Identify which cell holds the provided text, then report its [x, y] central coordinate. 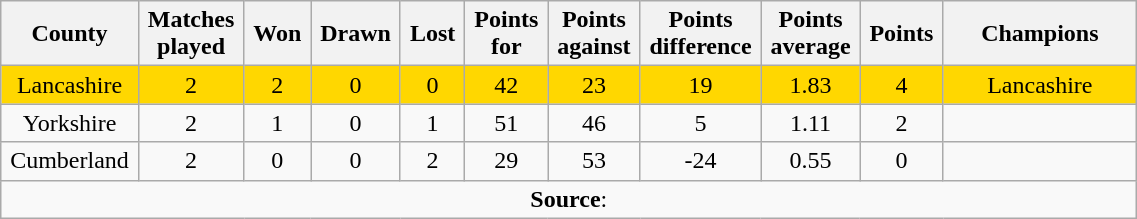
Matches played [191, 34]
Yorkshire [70, 123]
Cumberland [70, 161]
4 [902, 85]
Drawn [356, 34]
23 [594, 85]
19 [700, 85]
Points [902, 34]
Champions [1040, 34]
42 [506, 85]
Lost [432, 34]
53 [594, 161]
0.55 [810, 161]
51 [506, 123]
1.83 [810, 85]
29 [506, 161]
1.11 [810, 123]
Won [278, 34]
Points average [810, 34]
5 [700, 123]
Points for [506, 34]
County [70, 34]
46 [594, 123]
Points against [594, 34]
Source: [569, 199]
Points difference [700, 34]
-24 [700, 161]
